Pinpoint the cell where the given text exists, returning its [X, Y] midpoint coordinate. 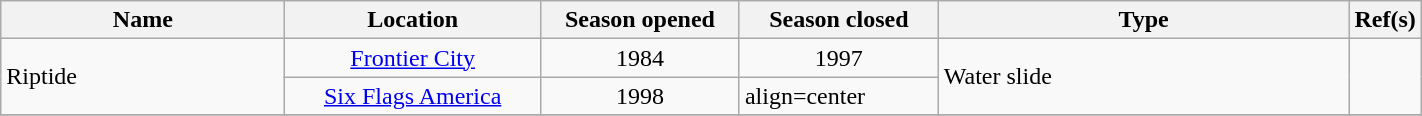
Six Flags America [413, 96]
Name [143, 20]
Ref(s) [1385, 20]
Type [1144, 20]
Season opened [640, 20]
Riptide [143, 77]
Frontier City [413, 58]
align=center [838, 96]
1984 [640, 58]
Season closed [838, 20]
Location [413, 20]
1997 [838, 58]
1998 [640, 96]
Water slide [1144, 77]
